Search for the cell housing the specified text and yield its (x, y) center coordinate. 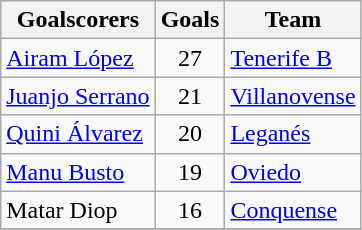
16 (190, 210)
Airam López (78, 58)
19 (190, 172)
Villanovense (293, 96)
Matar Diop (78, 210)
Goals (190, 20)
21 (190, 96)
Leganés (293, 134)
Juanjo Serrano (78, 96)
Goalscorers (78, 20)
20 (190, 134)
Tenerife B (293, 58)
Oviedo (293, 172)
Manu Busto (78, 172)
Quini Álvarez (78, 134)
27 (190, 58)
Conquense (293, 210)
Team (293, 20)
